Search for the cell housing the specified text and yield its (X, Y) center coordinate. 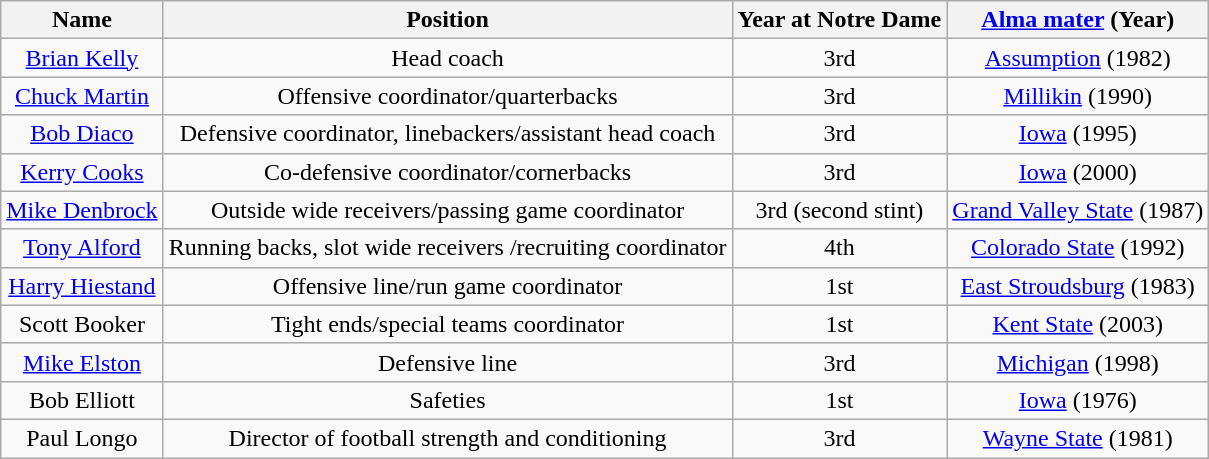
Bob Diaco (82, 134)
Iowa (2000) (1078, 172)
Paul Longo (82, 438)
Defensive coordinator, linebackers/assistant head coach (448, 134)
Offensive coordinator/quarterbacks (448, 96)
Tony Alford (82, 248)
Mike Denbrock (82, 210)
Colorado State (1992) (1078, 248)
3rd (second stint) (840, 210)
Harry Hiestand (82, 286)
Alma mater (Year) (1078, 20)
Mike Elston (82, 362)
Outside wide receivers/passing game coordinator (448, 210)
Chuck Martin (82, 96)
Co-defensive coordinator/cornerbacks (448, 172)
Michigan (1998) (1078, 362)
Position (448, 20)
Wayne State (1981) (1078, 438)
Name (82, 20)
4th (840, 248)
Grand Valley State (1987) (1078, 210)
Kent State (2003) (1078, 324)
Director of football strength and conditioning (448, 438)
Millikin (1990) (1078, 96)
Safeties (448, 400)
Kerry Cooks (82, 172)
East Stroudsburg (1983) (1078, 286)
Iowa (1976) (1078, 400)
Head coach (448, 58)
Bob Elliott (82, 400)
Defensive line (448, 362)
Scott Booker (82, 324)
Tight ends/special teams coordinator (448, 324)
Running backs, slot wide receivers /recruiting coordinator (448, 248)
Brian Kelly (82, 58)
Assumption (1982) (1078, 58)
Iowa (1995) (1078, 134)
Offensive line/run game coordinator (448, 286)
Year at Notre Dame (840, 20)
